For the text-containing cell, return its midpoint in (X, Y) coordinate format. 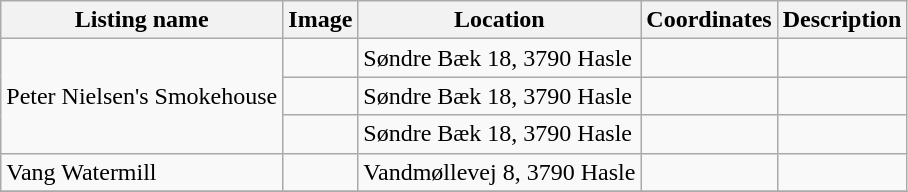
Image (320, 20)
Vang Watermill (142, 172)
Listing name (142, 20)
Vandmøllevej 8, 3790 Hasle (500, 172)
Coordinates (709, 20)
Description (842, 20)
Peter Nielsen's Smokehouse (142, 96)
Location (500, 20)
